Extract the [x, y] coordinate from the center of the cell holding the provided text.  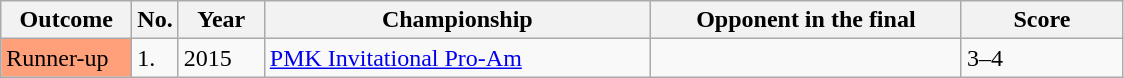
Runner-up [66, 58]
No. [155, 20]
Outcome [66, 20]
Score [1042, 20]
1. [155, 58]
3–4 [1042, 58]
Championship [457, 20]
Year [221, 20]
PMK Invitational Pro-Am [457, 58]
Opponent in the final [806, 20]
2015 [221, 58]
